Return (X, Y) of the center of cell containing provided text 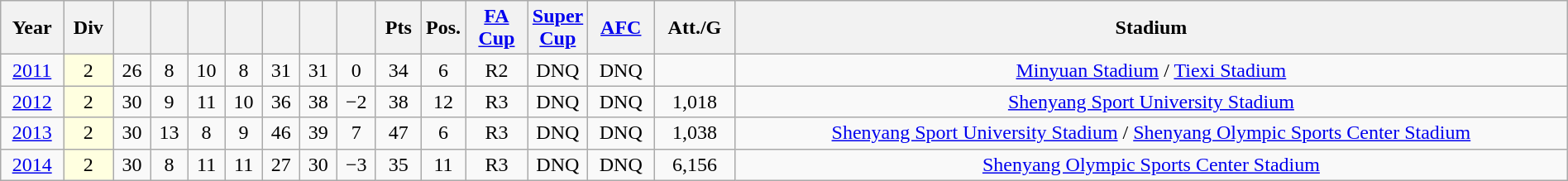
46 (281, 133)
1,018 (695, 102)
2013 (32, 133)
Shenyang Sport University Stadium / Shenyang Olympic Sports Center Stadium (1151, 133)
39 (318, 133)
35 (399, 164)
Shenyang Olympic Sports Center Stadium (1151, 164)
Shenyang Sport University Stadium (1151, 102)
Year (32, 28)
2014 (32, 164)
Super Cup (557, 28)
0 (356, 70)
27 (281, 164)
7 (356, 133)
2012 (32, 102)
R2 (497, 70)
Div (88, 28)
47 (399, 133)
Stadium (1151, 28)
FA Cup (497, 28)
12 (443, 102)
AFC (620, 28)
36 (281, 102)
−2 (356, 102)
1,038 (695, 133)
Pos. (443, 28)
Pts (399, 28)
13 (169, 133)
Att./G (695, 28)
Minyuan Stadium / Tiexi Stadium (1151, 70)
34 (399, 70)
2011 (32, 70)
−3 (356, 164)
26 (132, 70)
6,156 (695, 164)
